Capture the cell that displays the provided text and extract its [X, Y] central coordinate. 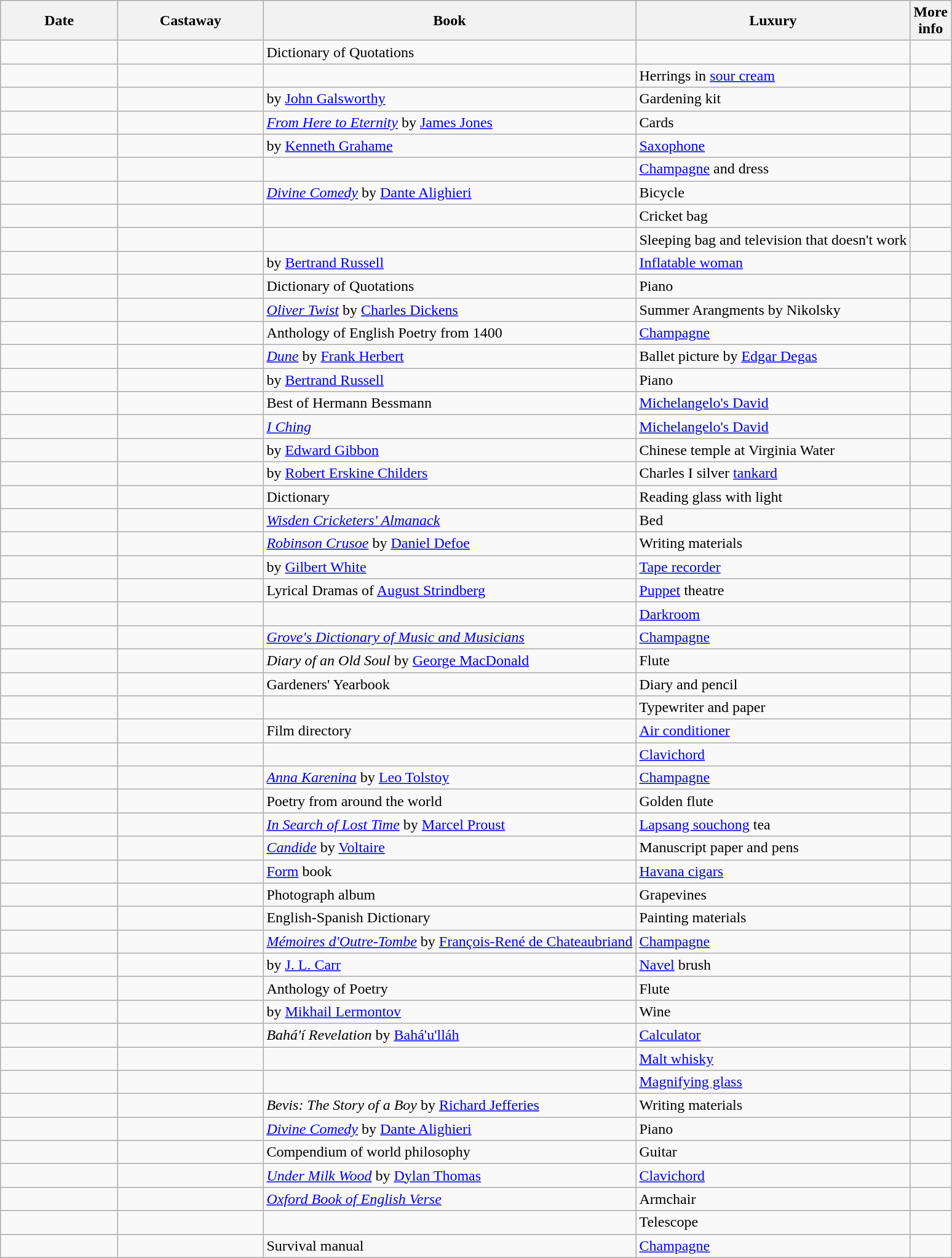
by J. L. Carr [450, 965]
Dictionary [450, 497]
Golden flute [773, 801]
Tape recorder [773, 567]
Compendium of world philosophy [450, 1152]
Bicycle [773, 192]
Dune by Frank Herbert [450, 357]
Air conditioner [773, 731]
Lyrical Dramas of August Strindberg [450, 590]
Charles I silver tankard [773, 473]
Chinese temple at Virginia Water [773, 450]
Oliver Twist by Charles Dickens [450, 309]
From Here to Eternity by James Jones [450, 122]
Manuscript paper and pens [773, 848]
Champagne and dress [773, 169]
Anna Karenina by Leo Tolstoy [450, 778]
Form book [450, 871]
Wisden Cricketers' Almanack [450, 520]
Wine [773, 1011]
Diary and pencil [773, 684]
Calculator [773, 1035]
Luxury [773, 21]
Gardeners' Yearbook [450, 684]
Moreinfo [931, 21]
Cards [773, 122]
Bevis: The Story of a Boy by Richard Jefferies [450, 1106]
Grapevines [773, 895]
Book [450, 21]
Robinson Crusoe by Daniel Defoe [450, 544]
by John Galsworthy [450, 99]
Anthology of Poetry [450, 988]
Ballet picture by Edgar Degas [773, 357]
Bahá'í Revelation by Bahá'u'lláh [450, 1035]
I Ching [450, 427]
Under Milk Wood by Dylan Thomas [450, 1176]
by Gilbert White [450, 567]
Inflatable woman [773, 263]
Gardening kit [773, 99]
Painting materials [773, 918]
Anthology of English Poetry from 1400 [450, 333]
Reading glass with light [773, 497]
Saxophone [773, 146]
Magnifying glass [773, 1082]
Malt whisky [773, 1058]
Best of Hermann Bessmann [450, 403]
Survival manual [450, 1246]
Telescope [773, 1222]
Candide by Voltaire [450, 848]
Navel brush [773, 965]
Date [59, 21]
by Kenneth Grahame [450, 146]
Havana cigars [773, 871]
English-Spanish Dictionary [450, 918]
Cricket bag [773, 216]
Poetry from around the world [450, 801]
Herrings in sour cream [773, 76]
Grove's Dictionary of Music and Musicians [450, 637]
Mémoires d'Outre-Tombe by François-René de Chateaubriand [450, 941]
Diary of an Old Soul by George MacDonald [450, 660]
Lapsang souchong tea [773, 825]
Summer Arangments by Nikolsky [773, 309]
Darkroom [773, 614]
Typewriter and paper [773, 708]
Armchair [773, 1199]
Bed [773, 520]
Sleeping bag and television that doesn't work [773, 239]
by Mikhail Lermontov [450, 1011]
Film directory [450, 731]
by Edward Gibbon [450, 450]
Photograph album [450, 895]
Puppet theatre [773, 590]
In Search of Lost Time by Marcel Proust [450, 825]
Castaway [191, 21]
Guitar [773, 1152]
by Robert Erskine Childers [450, 473]
Oxford Book of English Verse [450, 1199]
